Search for the cell housing the specified text and yield its [X, Y] center coordinate. 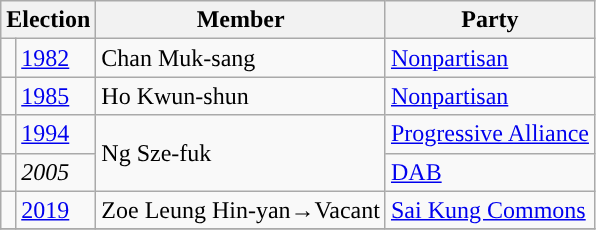
Chan Muk-sang [241, 58]
Progressive Alliance [490, 134]
1982 [56, 58]
Election [48, 20]
Sai Kung Commons [490, 210]
Ng Sze-fuk [241, 153]
Party [490, 20]
DAB [490, 172]
2019 [56, 210]
Ho Kwun-shun [241, 96]
1994 [56, 134]
Zoe Leung Hin-yan→Vacant [241, 210]
2005 [56, 172]
Member [241, 20]
1985 [56, 96]
